Identify which cell holds the provided text, then report its (X, Y) central coordinate. 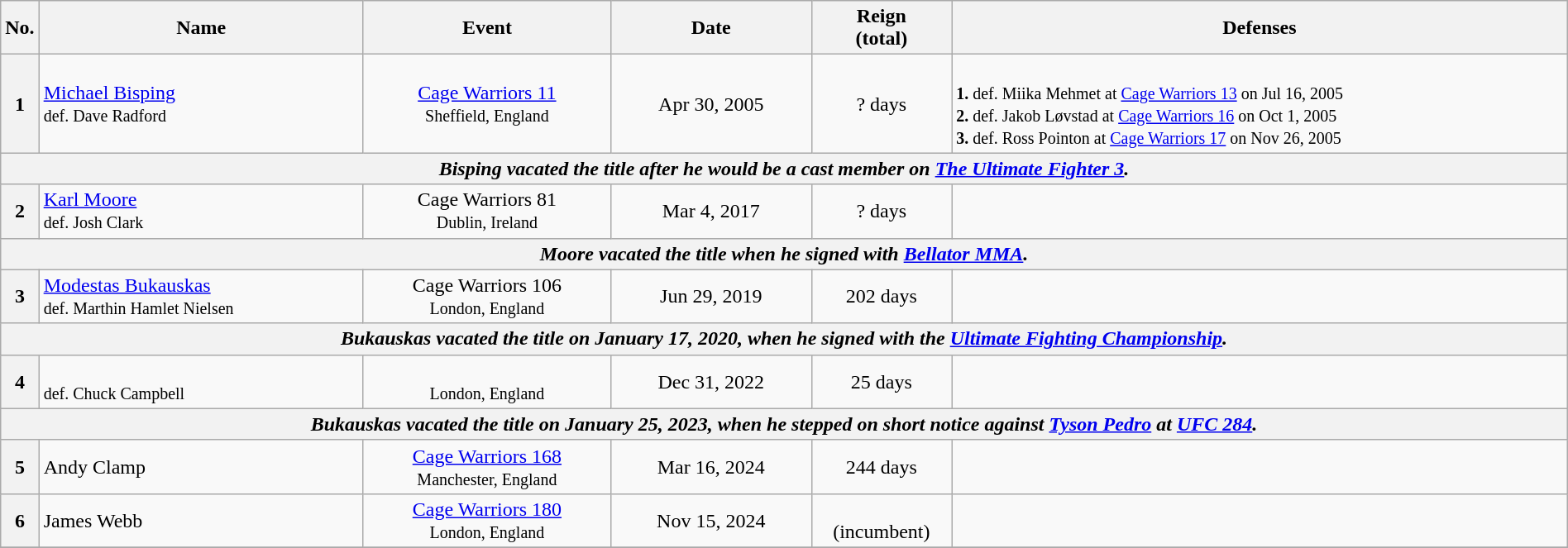
No. (20, 28)
(incumbent) (882, 521)
3 (20, 296)
Name (201, 28)
25 days (882, 382)
Karl Mooredef. Josh Clark (201, 212)
Date (711, 28)
5 (20, 466)
Jun 29, 2019 (711, 296)
Mar 16, 2024 (711, 466)
Cage Warriors 106 London, England (486, 296)
Andy Clamp (201, 466)
Cage Warriors 180 London, England (486, 521)
def. Chuck Campbell (201, 382)
Apr 30, 2005 (711, 104)
244 days (882, 466)
Michael Bispingdef. Dave Radford (201, 104)
Bukauskas vacated the title on January 25, 2023, when he stepped on short notice against Tyson Pedro at UFC 284. (784, 424)
Modestas Bukauskasdef. Marthin Hamlet Nielsen (201, 296)
1 (20, 104)
2 (20, 212)
Moore vacated the title when he signed with Bellator MMA. (784, 254)
Defenses (1260, 28)
Cage Warriors 11Sheffield, England (486, 104)
Bukauskas vacated the title on January 17, 2020, when he signed with the Ultimate Fighting Championship. (784, 339)
Nov 15, 2024 (711, 521)
James Webb (201, 521)
Cage Warriors 81 Dublin, Ireland (486, 212)
202 days (882, 296)
6 (20, 521)
Dec 31, 2022 (711, 382)
Event (486, 28)
4 (20, 382)
Bisping vacated the title after he would be a cast member on The Ultimate Fighter 3. (784, 169)
London, England (486, 382)
Reign(total) (882, 28)
Mar 4, 2017 (711, 212)
Cage Warriors 168 Manchester, England (486, 466)
